Identify which cell holds the provided text, then report its (x, y) central coordinate. 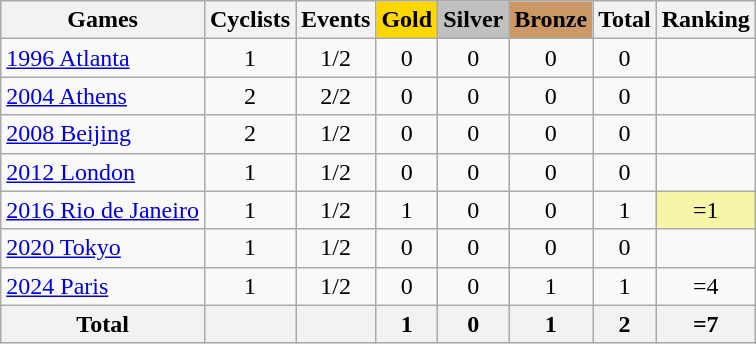
Ranking (706, 20)
2004 Athens (103, 96)
=4 (706, 286)
=7 (706, 324)
2008 Beijing (103, 134)
2012 London (103, 172)
2020 Tokyo (103, 248)
Cyclists (250, 20)
2016 Rio de Janeiro (103, 210)
Silver (474, 20)
Games (103, 20)
Gold (407, 20)
2/2 (336, 96)
1996 Atlanta (103, 58)
Events (336, 20)
=1 (706, 210)
Bronze (551, 20)
2024 Paris (103, 286)
